Return (x, y) of the center of cell containing provided text 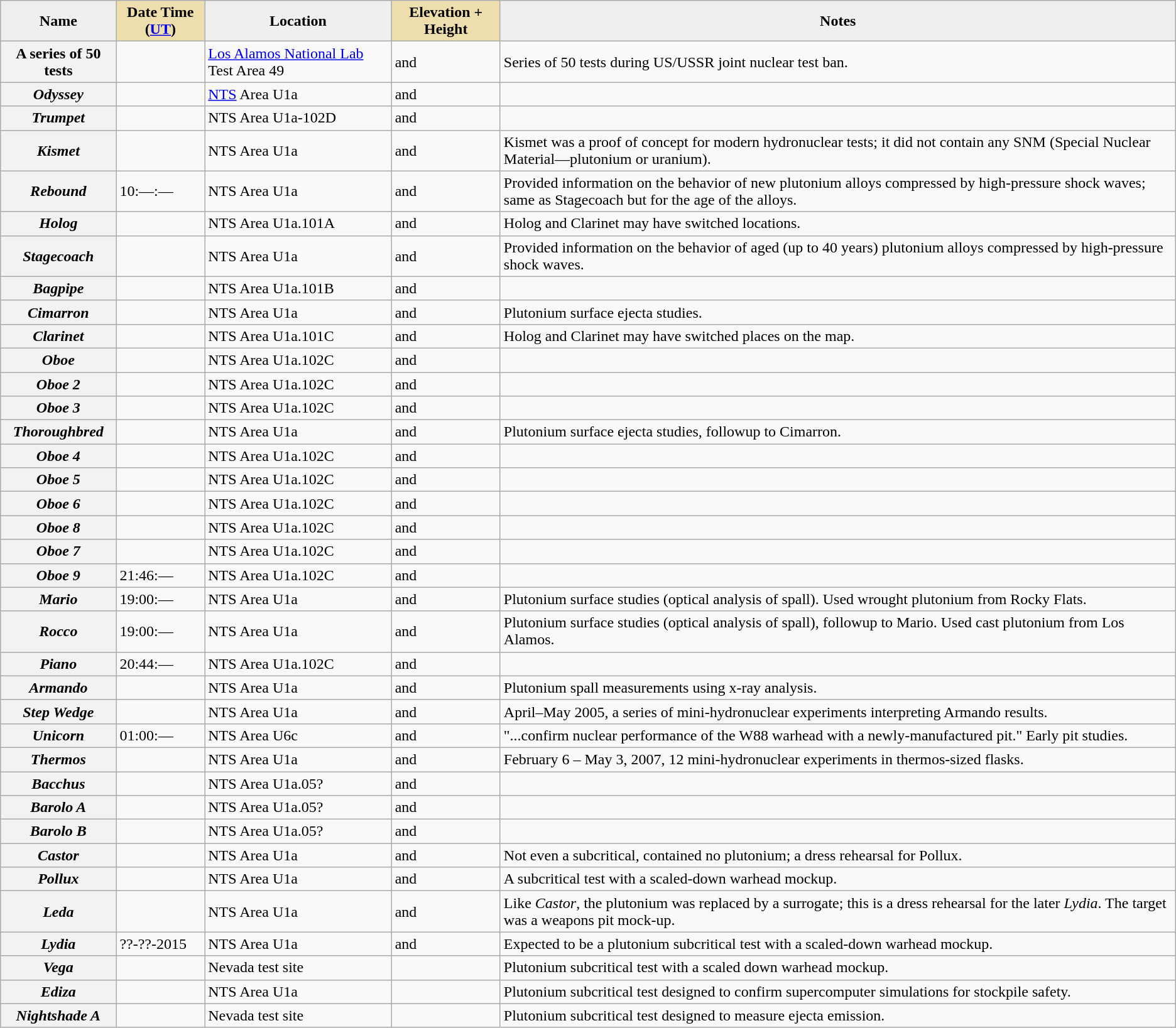
Provided information on the behavior of aged (up to 40 years) plutonium alloys compressed by high-pressure shock waves. (838, 256)
Not even a subcritical, contained no plutonium; a dress rehearsal for Pollux. (838, 855)
Expected to be a plutonium subcritical test with a scaled-down warhead mockup. (838, 944)
Leda (58, 912)
NTS Area U6c (298, 735)
Pollux (58, 879)
Thermos (58, 759)
NTS Area U1a.101A (298, 224)
Oboe 5 (58, 480)
Plutonium subcritical test with a scaled down warhead mockup. (838, 968)
10:—:— (161, 191)
Notes (838, 21)
Holog (58, 224)
Holog and Clarinet may have switched places on the map. (838, 336)
Barolo A (58, 808)
Oboe 3 (58, 408)
Odyssey (58, 94)
April–May 2005, a series of mini-hydronuclear experiments interpreting Armando results. (838, 711)
Plutonium surface studies (optical analysis of spall), followup to Mario. Used cast plutonium from Los Alamos. (838, 632)
NTS Area U1a.101B (298, 288)
Plutonium surface ejecta studies. (838, 312)
Nightshade A (58, 1015)
Rebound (58, 191)
Oboe (58, 360)
Holog and Clarinet may have switched locations. (838, 224)
Vega (58, 968)
Lydia (58, 944)
Oboe 6 (58, 504)
Oboe 7 (58, 551)
Name (58, 21)
A series of 50 tests (58, 62)
NTS Area U1a-102D (298, 118)
Oboe 8 (58, 528)
February 6 – May 3, 2007, 12 mini-hydronuclear experiments in thermos-sized flasks. (838, 759)
Like Castor, the plutonium was replaced by a surrogate; this is a dress rehearsal for the later Lydia. The target was a weapons pit mock-up. (838, 912)
Los Alamos National Lab Test Area 49 (298, 62)
A subcritical test with a scaled-down warhead mockup. (838, 879)
01:00:— (161, 735)
21:46:— (161, 575)
Plutonium surface studies (optical analysis of spall). Used wrought plutonium from Rocky Flats. (838, 599)
Step Wedge (58, 711)
Elevation + Height (446, 21)
??-??-2015 (161, 944)
Bacchus (58, 783)
"...confirm nuclear performance of the W88 warhead with a newly-manufactured pit." Early pit studies. (838, 735)
Plutonium spall measurements using x-ray analysis. (838, 688)
Mario (58, 599)
Oboe 4 (58, 456)
Kismet (58, 151)
Ediza (58, 992)
Stagecoach (58, 256)
20:44:— (161, 664)
Unicorn (58, 735)
Series of 50 tests during US/USSR joint nuclear test ban. (838, 62)
Plutonium surface ejecta studies, followup to Cimarron. (838, 432)
Date Time (UT) (161, 21)
Oboe 9 (58, 575)
Thoroughbred (58, 432)
Armando (58, 688)
Location (298, 21)
Oboe 2 (58, 384)
Rocco (58, 632)
Plutonium subcritical test designed to confirm supercomputer simulations for stockpile safety. (838, 992)
Barolo B (58, 831)
Piano (58, 664)
Castor (58, 855)
NTS Area U1a.101C (298, 336)
Plutonium subcritical test designed to measure ejecta emission. (838, 1015)
Kismet was a proof of concept for modern hydronuclear tests; it did not contain any SNM (Special Nuclear Material—plutonium or uranium). (838, 151)
Clarinet (58, 336)
Trumpet (58, 118)
Cimarron (58, 312)
Bagpipe (58, 288)
